Determine the (x, y) coordinate at the center of the cell enclosing the given text.  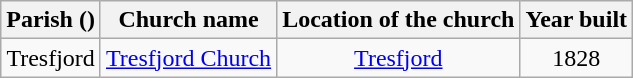
Year built (576, 20)
1828 (576, 58)
Location of the church (398, 20)
Parish () (51, 20)
Tresfjord Church (188, 58)
Church name (188, 20)
